Locate the cell with the specified text and output its (x, y) center coordinate. 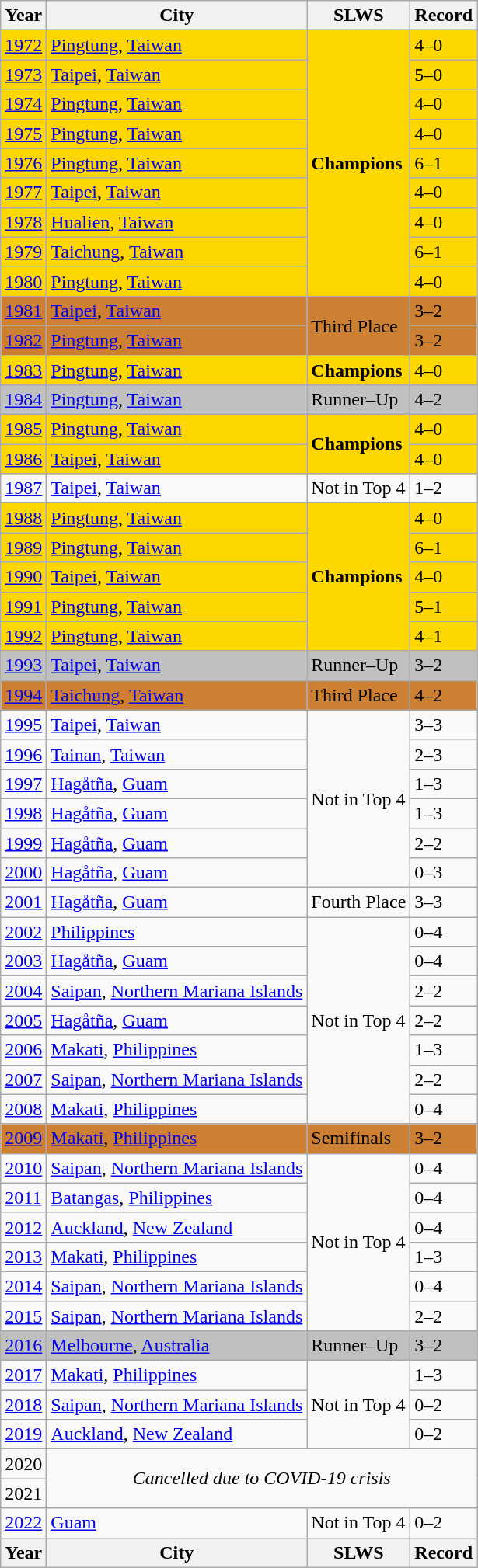
Cancelled due to COVID-19 crisis (262, 1479)
2017 (23, 1375)
4–1 (444, 636)
1972 (23, 45)
1977 (23, 193)
1997 (23, 784)
2001 (23, 902)
1–2 (444, 488)
2011 (23, 1198)
5–0 (444, 75)
1981 (23, 311)
2013 (23, 1257)
1983 (23, 370)
1987 (23, 488)
2007 (23, 1080)
1982 (23, 340)
1989 (23, 548)
1979 (23, 252)
1980 (23, 281)
2008 (23, 1109)
1994 (23, 695)
2012 (23, 1227)
1984 (23, 400)
1988 (23, 518)
Fourth Place (359, 902)
2004 (23, 991)
1978 (23, 222)
2015 (23, 1316)
1985 (23, 429)
1973 (23, 75)
2–3 (444, 754)
Hualien, Taiwan (177, 222)
2006 (23, 1050)
1992 (23, 636)
2022 (23, 1523)
1996 (23, 754)
2000 (23, 873)
1976 (23, 163)
Philippines (177, 932)
2014 (23, 1286)
2021 (23, 1493)
1986 (23, 459)
0–3 (444, 873)
1993 (23, 666)
Melbourne, Australia (177, 1346)
1990 (23, 577)
Guam (177, 1523)
1975 (23, 134)
Batangas, Philippines (177, 1198)
Semifinals (359, 1139)
2003 (23, 961)
2010 (23, 1168)
2018 (23, 1405)
1999 (23, 843)
1998 (23, 813)
2020 (23, 1464)
1991 (23, 607)
Tainan, Taiwan (177, 754)
2019 (23, 1434)
2009 (23, 1139)
2016 (23, 1346)
1974 (23, 104)
2005 (23, 1020)
2002 (23, 932)
1995 (23, 725)
5–1 (444, 607)
